Capture the cell that displays the provided text and extract its [X, Y] central coordinate. 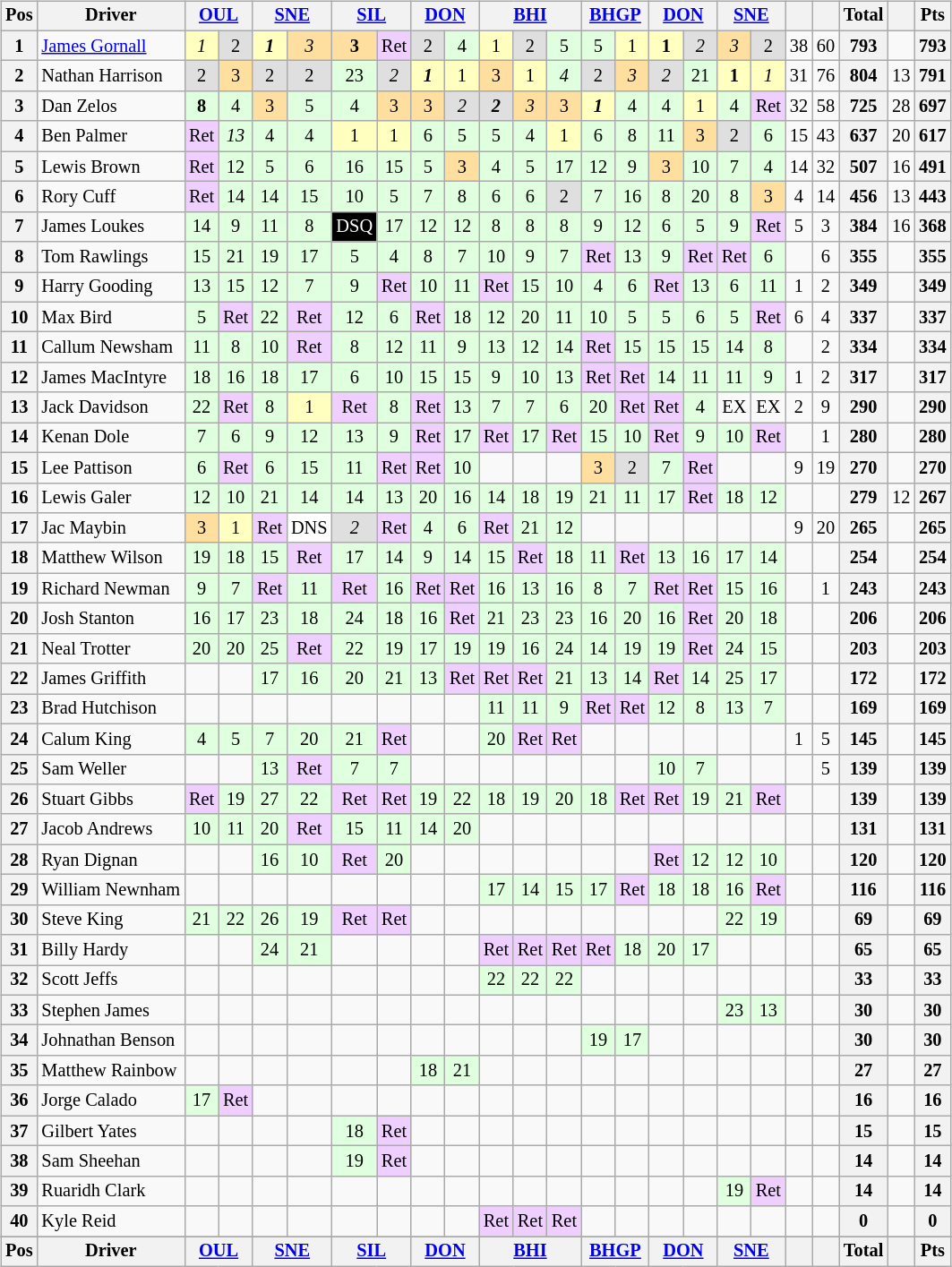
791 [932, 76]
76 [826, 76]
697 [932, 107]
William Newnham [111, 890]
Nathan Harrison [111, 76]
Jorge Calado [111, 1100]
James Loukes [111, 227]
Kyle Reid [111, 1221]
Josh Stanton [111, 619]
Rory Cuff [111, 197]
443 [932, 197]
Johnathan Benson [111, 1040]
725 [863, 107]
Jacob Andrews [111, 829]
384 [863, 227]
Stephen James [111, 1010]
Sam Sheehan [111, 1161]
40 [19, 1221]
Neal Trotter [111, 648]
617 [932, 136]
James MacIntyre [111, 378]
43 [826, 136]
James Griffith [111, 679]
29 [19, 890]
Lee Pattison [111, 467]
60 [826, 46]
Kenan Dole [111, 438]
Tom Rawlings [111, 257]
Scott Jeffs [111, 980]
637 [863, 136]
456 [863, 197]
37 [19, 1131]
Jac Maybin [111, 528]
507 [863, 167]
Matthew Rainbow [111, 1071]
368 [932, 227]
Brad Hutchison [111, 709]
Sam Weller [111, 769]
Dan Zelos [111, 107]
Stuart Gibbs [111, 800]
Ben Palmer [111, 136]
Billy Hardy [111, 950]
Harry Gooding [111, 287]
267 [932, 498]
58 [826, 107]
Gilbert Yates [111, 1131]
36 [19, 1100]
804 [863, 76]
Lewis Galer [111, 498]
Richard Newman [111, 588]
James Gornall [111, 46]
34 [19, 1040]
DNS [309, 528]
Lewis Brown [111, 167]
Ryan Dignan [111, 860]
35 [19, 1071]
Matthew Wilson [111, 558]
Steve King [111, 920]
Jack Davidson [111, 407]
39 [19, 1191]
Max Bird [111, 317]
Calum King [111, 739]
Callum Newsham [111, 347]
Ruaridh Clark [111, 1191]
DSQ [355, 227]
279 [863, 498]
491 [932, 167]
